Extract the (X, Y) coordinate from the center of the cell holding the provided text.  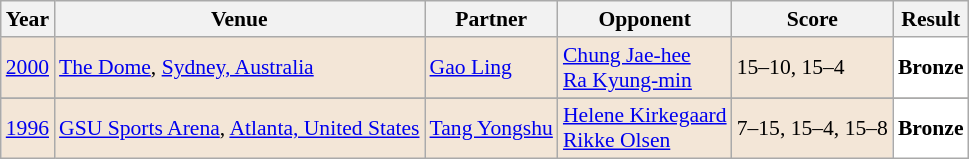
15–10, 15–4 (812, 68)
Opponent (645, 19)
Venue (239, 19)
7–15, 15–4, 15–8 (812, 128)
Helene Kirkegaard Rikke Olsen (645, 128)
1996 (28, 128)
Year (28, 19)
The Dome, Sydney, Australia (239, 68)
Gao Ling (492, 68)
Result (931, 19)
Tang Yongshu (492, 128)
Score (812, 19)
2000 (28, 68)
GSU Sports Arena, Atlanta, United States (239, 128)
Chung Jae-hee Ra Kyung-min (645, 68)
Partner (492, 19)
